For the text-containing cell, return its midpoint in [X, Y] coordinate format. 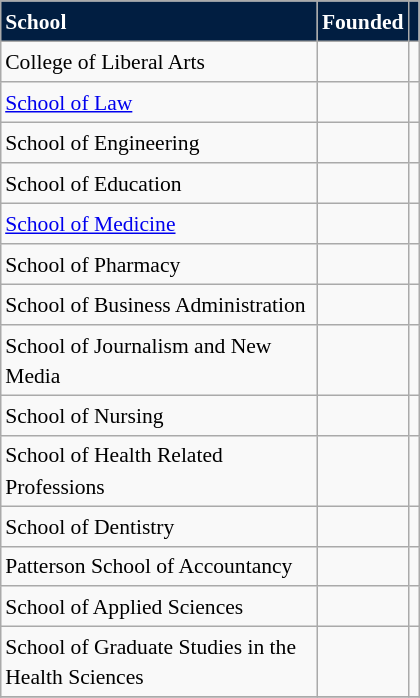
School of Dentistry [158, 526]
School of Nursing [158, 415]
School of Law [158, 102]
School of Pharmacy [158, 263]
School of Graduate Studies in the Health Sciences [158, 662]
School of Engineering [158, 142]
School [158, 21]
School of Business Administration [158, 304]
School of Journalism and New Media [158, 360]
Founded [363, 21]
School of Applied Sciences [158, 606]
College of Liberal Arts [158, 62]
School of Health Related Professions [158, 470]
Patterson School of Accountancy [158, 566]
School of Medicine [158, 223]
School of Education [158, 183]
